Search for the cell housing the specified text and yield its (X, Y) center coordinate. 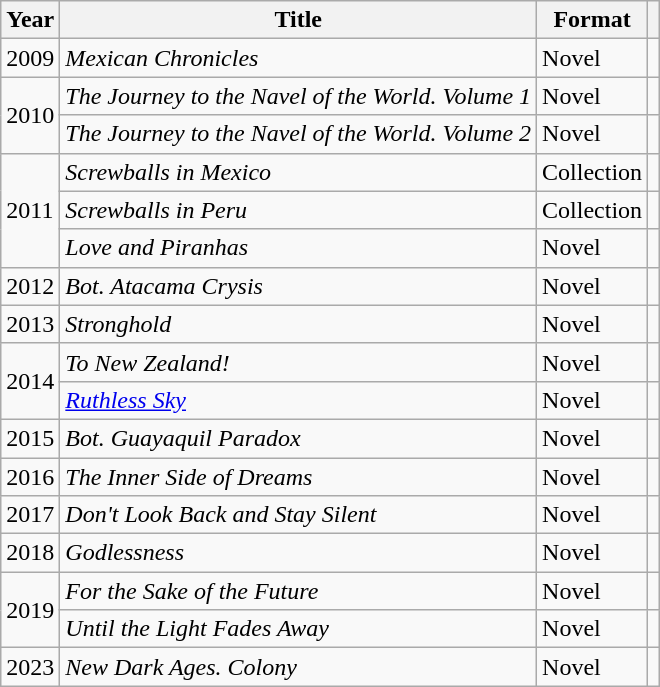
Ruthless Sky (298, 400)
2010 (30, 115)
The Inner Side of Dreams (298, 477)
2023 (30, 667)
Don't Look Back and Stay Silent (298, 515)
For the Sake of the Future (298, 591)
Bot. Atacama Crysis (298, 286)
2017 (30, 515)
2012 (30, 286)
Title (298, 20)
Stronghold (298, 324)
2009 (30, 58)
To New Zealand! (298, 362)
Screwballs in Mexico (298, 172)
2015 (30, 438)
2016 (30, 477)
Until the Light Fades Away (298, 629)
The Journey to the Navel of the World. Volume 2 (298, 134)
2019 (30, 610)
Love and Piranhas (298, 248)
The Journey to the Navel of the World. Volume 1 (298, 96)
Bot. Guayaquil Paradox (298, 438)
New Dark Ages. Colony (298, 667)
Screwballs in Peru (298, 210)
Format (592, 20)
2018 (30, 553)
Mexican Chronicles (298, 58)
2011 (30, 210)
Year (30, 20)
2013 (30, 324)
Godlessness (298, 553)
2014 (30, 381)
